Capture the cell that displays the provided text and extract its (x, y) central coordinate. 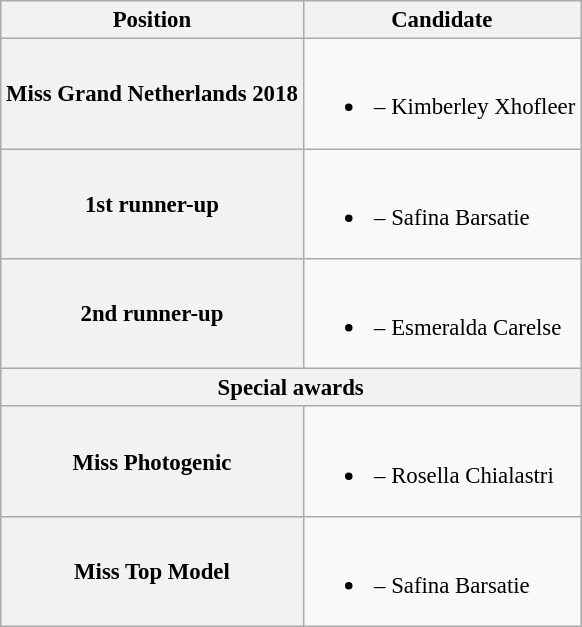
Miss Top Model (152, 572)
2nd runner-up (152, 314)
– Rosella Chialastri (442, 462)
Miss Photogenic (152, 462)
– Kimberley Xhofleer (442, 94)
Position (152, 20)
Miss Grand Netherlands 2018 (152, 94)
1st runner-up (152, 204)
Candidate (442, 20)
Special awards (291, 388)
– Esmeralda Carelse (442, 314)
